From the cell containing the given text, extract its center point as [x, y] coordinate. 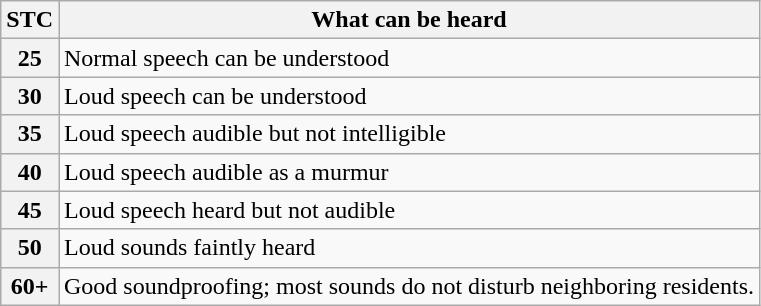
STC [30, 20]
Loud speech audible but not intelligible [408, 134]
Loud speech can be understood [408, 96]
Loud speech audible as a murmur [408, 172]
45 [30, 210]
Loud speech heard but not audible [408, 210]
60+ [30, 286]
Good soundproofing; most sounds do not disturb neighboring residents. [408, 286]
40 [30, 172]
Loud sounds faintly heard [408, 248]
What can be heard [408, 20]
30 [30, 96]
25 [30, 58]
35 [30, 134]
50 [30, 248]
Normal speech can be understood [408, 58]
